Determine the (x, y) coordinate at the center of the cell enclosing the given text.  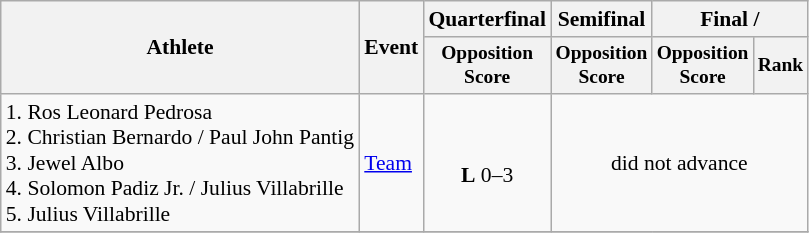
1. Ros Leonard Pedrosa 2. Christian Bernardo / Paul John Pantig 3. Jewel Albo 4. Solomon Padiz Jr. / Julius Villabrille 5. Julius Villabrille (180, 163)
Final / (730, 19)
Semifinal (602, 19)
did not advance (680, 163)
L 0–3 (487, 163)
Athlete (180, 48)
Quarterfinal (487, 19)
Rank (780, 66)
Team (391, 163)
Event (391, 48)
